Return [x, y] of the center of cell containing provided text 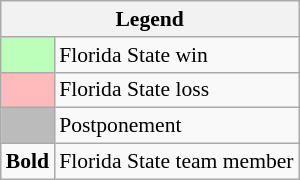
Florida State team member [176, 162]
Postponement [176, 126]
Bold [28, 162]
Florida State loss [176, 90]
Florida State win [176, 55]
Legend [150, 19]
